Determine the (x, y) coordinate at the center of the cell enclosing the given text.  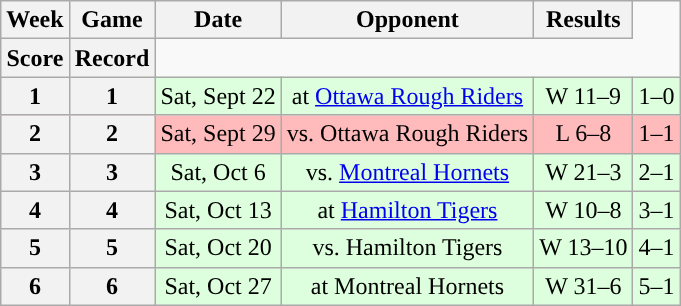
W 31–6 (584, 286)
1–1 (656, 134)
Game (112, 20)
Sat, Sept 22 (218, 96)
Week (35, 20)
at Ottawa Rough Riders (407, 96)
Results (584, 20)
Date (218, 20)
W 11–9 (584, 96)
Sat, Oct 13 (218, 210)
2–1 (656, 172)
W 10–8 (584, 210)
L 6–8 (584, 134)
vs. Montreal Hornets (407, 172)
Opponent (407, 20)
W 21–3 (584, 172)
W 13–10 (584, 248)
5–1 (656, 286)
Sat, Oct 20 (218, 248)
at Montreal Hornets (407, 286)
Record (112, 58)
4–1 (656, 248)
vs. Ottawa Rough Riders (407, 134)
Sat, Oct 6 (218, 172)
1–0 (656, 96)
3–1 (656, 210)
at Hamilton Tigers (407, 210)
Sat, Oct 27 (218, 286)
vs. Hamilton Tigers (407, 248)
Sat, Sept 29 (218, 134)
Score (35, 58)
